Find where the given text appears and provide that cell's center as (X, Y) coordinate. 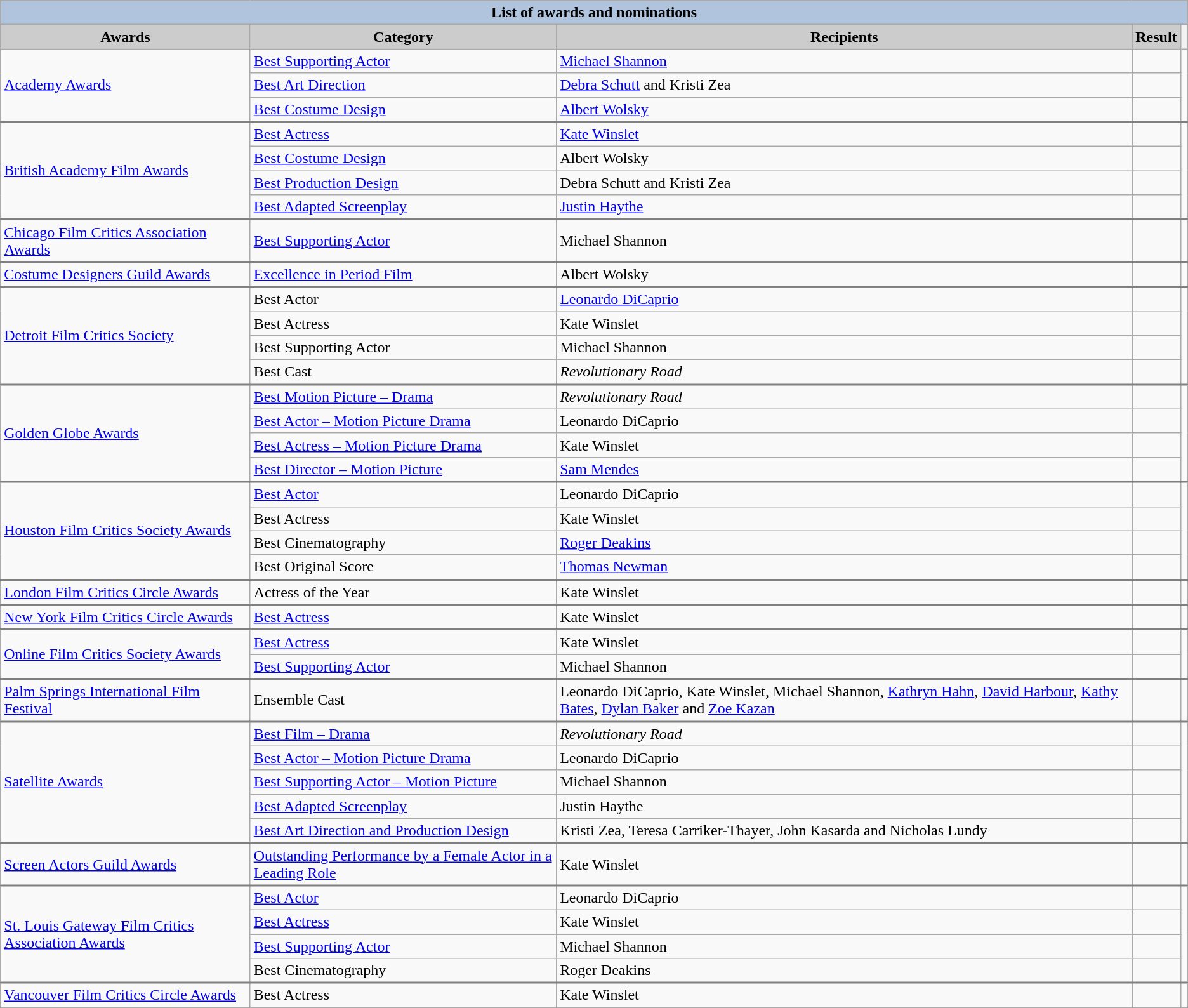
Best Supporting Actor – Motion Picture (403, 782)
Best Production Design (403, 183)
Screen Actors Guild Awards (126, 865)
Actress of the Year (403, 592)
Best Art Direction (403, 85)
Excellence in Period Film (403, 274)
Satellite Awards (126, 782)
Best Film – Drama (403, 734)
Houston Film Critics Society Awards (126, 531)
St. Louis Gateway Film Critics Association Awards (126, 934)
Vancouver Film Critics Circle Awards (126, 995)
Best Art Direction and Production Design (403, 830)
List of awards and nominations (594, 13)
Best Original Score (403, 567)
Recipients (844, 37)
Online Film Critics Society Awards (126, 654)
Best Director – Motion Picture (403, 470)
Golden Globe Awards (126, 433)
Best Cast (403, 372)
Detroit Film Critics Society (126, 336)
Academy Awards (126, 85)
Best Motion Picture – Drama (403, 396)
Leonardo DiCaprio, Kate Winslet, Michael Shannon, Kathryn Hahn, David Harbour, Kathy Bates, Dylan Baker and Zoe Kazan (844, 701)
Category (403, 37)
Kristi Zea, Teresa Carriker-Thayer, John Kasarda and Nicholas Lundy (844, 830)
Outstanding Performance by a Female Actor in a Leading Role (403, 865)
Awards (126, 37)
Sam Mendes (844, 470)
Thomas Newman (844, 567)
New York Film Critics Circle Awards (126, 617)
London Film Critics Circle Awards (126, 592)
Ensemble Cast (403, 701)
British Academy Film Awards (126, 171)
Costume Designers Guild Awards (126, 274)
Result (1156, 37)
Palm Springs International Film Festival (126, 701)
Chicago Film Critics Association Awards (126, 241)
Best Actress – Motion Picture Drama (403, 445)
